Capture the cell that displays the provided text and extract its [X, Y] central coordinate. 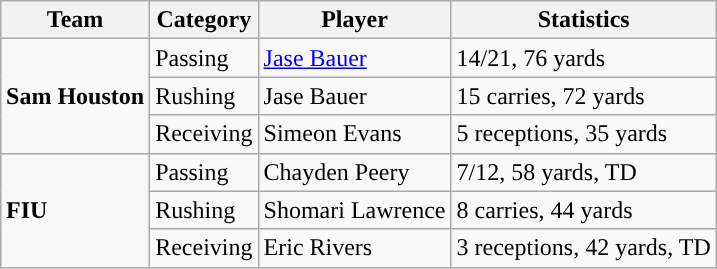
Team [76, 20]
Eric Rivers [354, 248]
Player [354, 20]
Simeon Evans [354, 134]
Chayden Peery [354, 172]
Category [204, 20]
8 carries, 44 yards [584, 210]
15 carries, 72 yards [584, 96]
5 receptions, 35 yards [584, 134]
Statistics [584, 20]
7/12, 58 yards, TD [584, 172]
Sam Houston [76, 96]
Shomari Lawrence [354, 210]
FIU [76, 210]
3 receptions, 42 yards, TD [584, 248]
14/21, 76 yards [584, 58]
